Determine the [X, Y] coordinate at the center of the cell enclosing the given text.  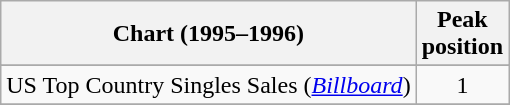
1 [462, 85]
US Top Country Singles Sales (Billboard) [208, 85]
Peakposition [462, 34]
Chart (1995–1996) [208, 34]
